Find where the given text appears and provide that cell's center as [X, Y] coordinate. 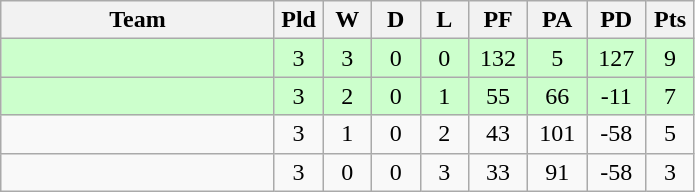
PF [498, 20]
9 [670, 58]
PA [558, 20]
101 [558, 134]
66 [558, 96]
Team [138, 20]
W [348, 20]
L [444, 20]
91 [558, 172]
Pts [670, 20]
127 [616, 58]
D [396, 20]
-11 [616, 96]
PD [616, 20]
33 [498, 172]
55 [498, 96]
132 [498, 58]
43 [498, 134]
Pld [298, 20]
7 [670, 96]
